Determine the [x, y] coordinate at the center of the cell enclosing the given text.  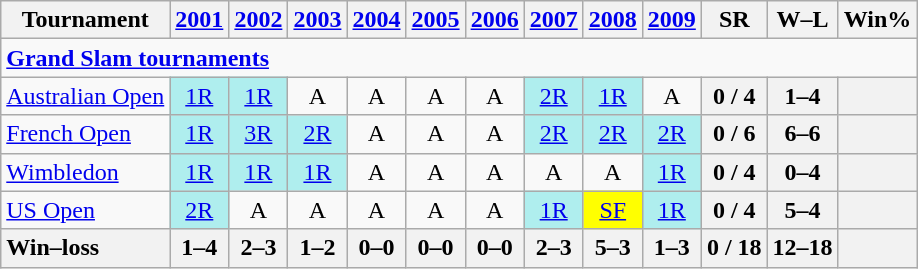
5–4 [802, 210]
W–L [802, 20]
Grand Slam tournaments [459, 58]
12–18 [802, 248]
2004 [376, 20]
2005 [436, 20]
SF [612, 210]
2003 [318, 20]
Wimbledon [86, 172]
1–3 [672, 248]
2002 [258, 20]
2006 [494, 20]
Win–loss [86, 248]
1–2 [318, 248]
US Open [86, 210]
2009 [672, 20]
0 / 6 [734, 134]
0 / 18 [734, 248]
3R [258, 134]
2001 [200, 20]
Win% [878, 20]
Australian Open [86, 96]
6–6 [802, 134]
0–4 [802, 172]
5–3 [612, 248]
2007 [554, 20]
French Open [86, 134]
SR [734, 20]
Tournament [86, 20]
2008 [612, 20]
